Scan for the cell matching the given text and deliver its [x, y] coordinate at center. 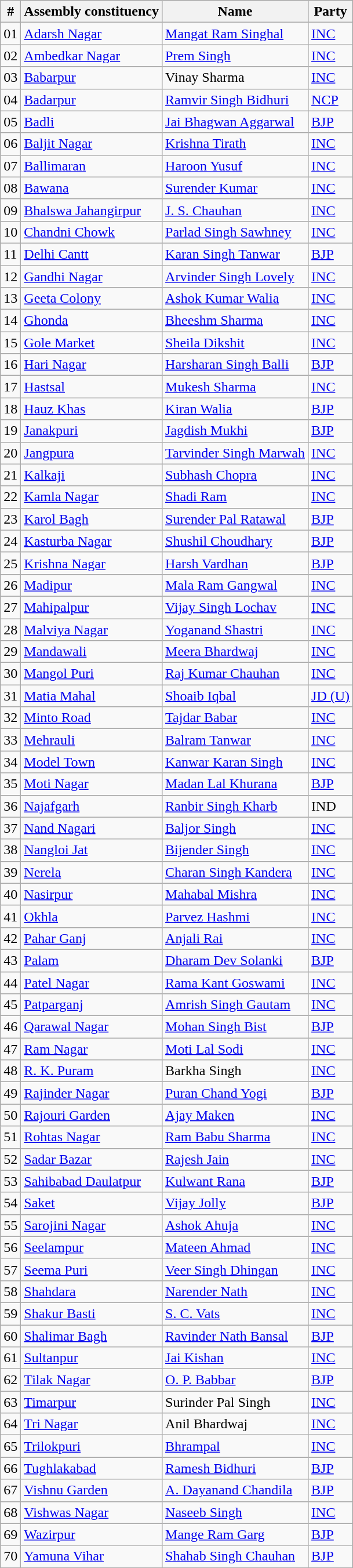
34 [10, 762]
28 [10, 629]
22 [10, 497]
Ashok Kumar Walia [235, 299]
12 [10, 277]
27 [10, 607]
Parlad Singh Sawhney [235, 232]
Mangol Puri [92, 674]
IND [330, 806]
Vinay Sharma [235, 78]
13 [10, 299]
Shahdara [92, 1291]
Qarawal Nagar [92, 1027]
Janakpuri [92, 431]
Shalimar Bagh [92, 1335]
Gandhi Nagar [92, 277]
Surender Kumar [235, 188]
Mange Ram Garg [235, 1534]
Jai Kishan [235, 1358]
Shakur Basti [92, 1313]
Vishnu Garden [92, 1490]
Ashok Ahuja [235, 1225]
Charan Singh Kandera [235, 872]
Krishna Tirath [235, 144]
Vijay Singh Lochav [235, 607]
R. K. Puram [92, 1071]
Tughlakabad [92, 1468]
60 [10, 1335]
67 [10, 1490]
Trilokpuri [92, 1446]
58 [10, 1291]
Vijay Jolly [235, 1203]
A. Dayanand Chandila [235, 1490]
Krishna Nagar [92, 563]
S. C. Vats [235, 1313]
Madan Lal Khurana [235, 784]
Vishwas Nagar [92, 1512]
38 [10, 850]
Mehrauli [92, 740]
Seelampur [92, 1247]
Name [235, 12]
Shahab Singh Chauhan [235, 1556]
Geeta Colony [92, 299]
Karol Bagh [92, 519]
Ajay Maken [235, 1115]
49 [10, 1093]
Gole Market [92, 343]
Rohtas Nagar [92, 1137]
Hastsal [92, 387]
Party [330, 12]
Matia Mahal [92, 696]
Jangpura [92, 453]
Palam [92, 960]
Yamuna Vihar [92, 1556]
Kasturba Nagar [92, 541]
Rajouri Garden [92, 1115]
Prem Singh [235, 56]
Subhash Chopra [235, 475]
Balram Tanwar [235, 740]
Tarvinder Singh Marwah [235, 453]
18 [10, 409]
Okhla [92, 916]
Bheeshm Sharma [235, 321]
Harsh Vardhan [235, 563]
Ranbir Singh Kharb [235, 806]
Mahabal Mishra [235, 894]
52 [10, 1159]
26 [10, 585]
65 [10, 1446]
42 [10, 938]
Chandni Chowk [92, 232]
Ghonda [92, 321]
Malviya Nagar [92, 629]
10 [10, 232]
Moti Nagar [92, 784]
Surinder Pal Singh [235, 1402]
Badarpur [92, 100]
04 [10, 100]
Kalkaji [92, 475]
Bijender Singh [235, 850]
Jai Bhagwan Aggarwal [235, 122]
Kanwar Karan Singh [235, 762]
Anjali Rai [235, 938]
Rama Kant Goswami [235, 983]
23 [10, 519]
Shadi Ram [235, 497]
Nand Nagari [92, 828]
Ravinder Nath Bansal [235, 1335]
Meera Bhardwaj [235, 652]
50 [10, 1115]
Patparganj [92, 1005]
Adarsh Nagar [92, 34]
31 [10, 696]
Bhalswa Jahangirpur [92, 210]
30 [10, 674]
45 [10, 1005]
Ballimaran [92, 166]
Haroon Yusuf [235, 166]
69 [10, 1534]
41 [10, 916]
Tajdar Babar [235, 718]
Hauz Khas [92, 409]
36 [10, 806]
Delhi Cantt [92, 254]
43 [10, 960]
Tri Nagar [92, 1424]
48 [10, 1071]
Mohan Singh Bist [235, 1027]
Raj Kumar Chauhan [235, 674]
25 [10, 563]
Mangat Ram Singhal [235, 34]
06 [10, 144]
Model Town [92, 762]
JD (U) [330, 696]
55 [10, 1225]
62 [10, 1380]
Minto Road [92, 718]
Nangloi Jat [92, 850]
53 [10, 1181]
Mandawali [92, 652]
Patel Nagar [92, 983]
Ramesh Bidhuri [235, 1468]
Sarojini Nagar [92, 1225]
Sahibabad Daulatpur [92, 1181]
Anil Bhardwaj [235, 1424]
Kulwant Rana [235, 1181]
Rajesh Jain [235, 1159]
64 [10, 1424]
07 [10, 166]
Kiran Walia [235, 409]
21 [10, 475]
Seema Puri [92, 1269]
Tilak Nagar [92, 1380]
02 [10, 56]
Sultanpur [92, 1358]
66 [10, 1468]
09 [10, 210]
37 [10, 828]
Amrish Singh Gautam [235, 1005]
Veer Singh Dhingan [235, 1269]
Surender Pal Ratawal [235, 519]
Mukesh Sharma [235, 387]
Mala Ram Gangwal [235, 585]
57 [10, 1269]
Sheila Dikshit [235, 343]
24 [10, 541]
O. P. Babbar [235, 1380]
19 [10, 431]
Madipur [92, 585]
32 [10, 718]
47 [10, 1049]
11 [10, 254]
Naseeb Singh [235, 1512]
Parvez Hashmi [235, 916]
05 [10, 122]
Nerela [92, 872]
33 [10, 740]
Ramvir Singh Bidhuri [235, 100]
Badli [92, 122]
56 [10, 1247]
Pahar Ganj [92, 938]
Arvinder Singh Lovely [235, 277]
Bawana [92, 188]
59 [10, 1313]
15 [10, 343]
Harsharan Singh Balli [235, 365]
14 [10, 321]
61 [10, 1358]
54 [10, 1203]
51 [10, 1137]
35 [10, 784]
29 [10, 652]
08 [10, 188]
Najafgarh [92, 806]
# [10, 12]
16 [10, 365]
40 [10, 894]
Barkha Singh [235, 1071]
01 [10, 34]
46 [10, 1027]
Sadar Bazar [92, 1159]
39 [10, 872]
20 [10, 453]
Nasirpur [92, 894]
17 [10, 387]
Timarpur [92, 1402]
Yoganand Shastri [235, 629]
Puran Chand Yogi [235, 1093]
Moti Lal Sodi [235, 1049]
Shoaib Iqbal [235, 696]
Hari Nagar [92, 365]
Mahipalpur [92, 607]
J. S. Chauhan [235, 210]
Rajinder Nagar [92, 1093]
Babarpur [92, 78]
Jagdish Mukhi [235, 431]
44 [10, 983]
Baljor Singh [235, 828]
Dharam Dev Solanki [235, 960]
Ambedkar Nagar [92, 56]
Kamla Nagar [92, 497]
70 [10, 1556]
Karan Singh Tanwar [235, 254]
Narender Nath [235, 1291]
Bhrampal [235, 1446]
Shushil Choudhary [235, 541]
NCP [330, 100]
Wazirpur [92, 1534]
Mateen Ahmad [235, 1247]
Ram Nagar [92, 1049]
03 [10, 78]
68 [10, 1512]
63 [10, 1402]
Assembly constituency [92, 12]
Saket [92, 1203]
Ram Babu Sharma [235, 1137]
Baljit Nagar [92, 144]
